For the text-containing cell, return its midpoint in [X, Y] coordinate format. 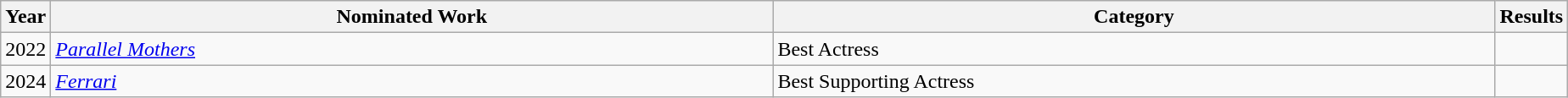
2024 [25, 81]
Best Supporting Actress [1134, 81]
2022 [25, 49]
Best Actress [1134, 49]
Category [1134, 17]
Parallel Mothers [412, 49]
Year [25, 17]
Results [1532, 17]
Ferrari [412, 81]
Nominated Work [412, 17]
